For the text-containing cell, return its midpoint in (X, Y) coordinate format. 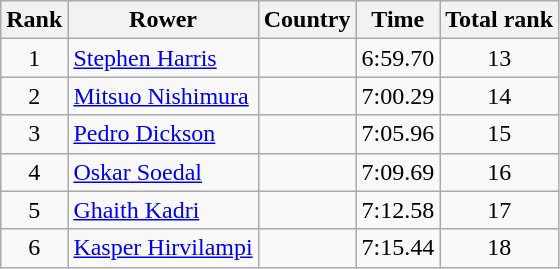
Time (398, 20)
6 (34, 248)
Stephen Harris (163, 58)
7:09.69 (398, 172)
Country (307, 20)
17 (500, 210)
Ghaith Kadri (163, 210)
18 (500, 248)
3 (34, 134)
7:05.96 (398, 134)
7:12.58 (398, 210)
7:00.29 (398, 96)
Pedro Dickson (163, 134)
4 (34, 172)
Rower (163, 20)
2 (34, 96)
15 (500, 134)
Kasper Hirvilampi (163, 248)
Mitsuo Nishimura (163, 96)
6:59.70 (398, 58)
16 (500, 172)
14 (500, 96)
7:15.44 (398, 248)
Oskar Soedal (163, 172)
1 (34, 58)
5 (34, 210)
Rank (34, 20)
Total rank (500, 20)
13 (500, 58)
